Return (X, Y) of the center of cell containing provided text 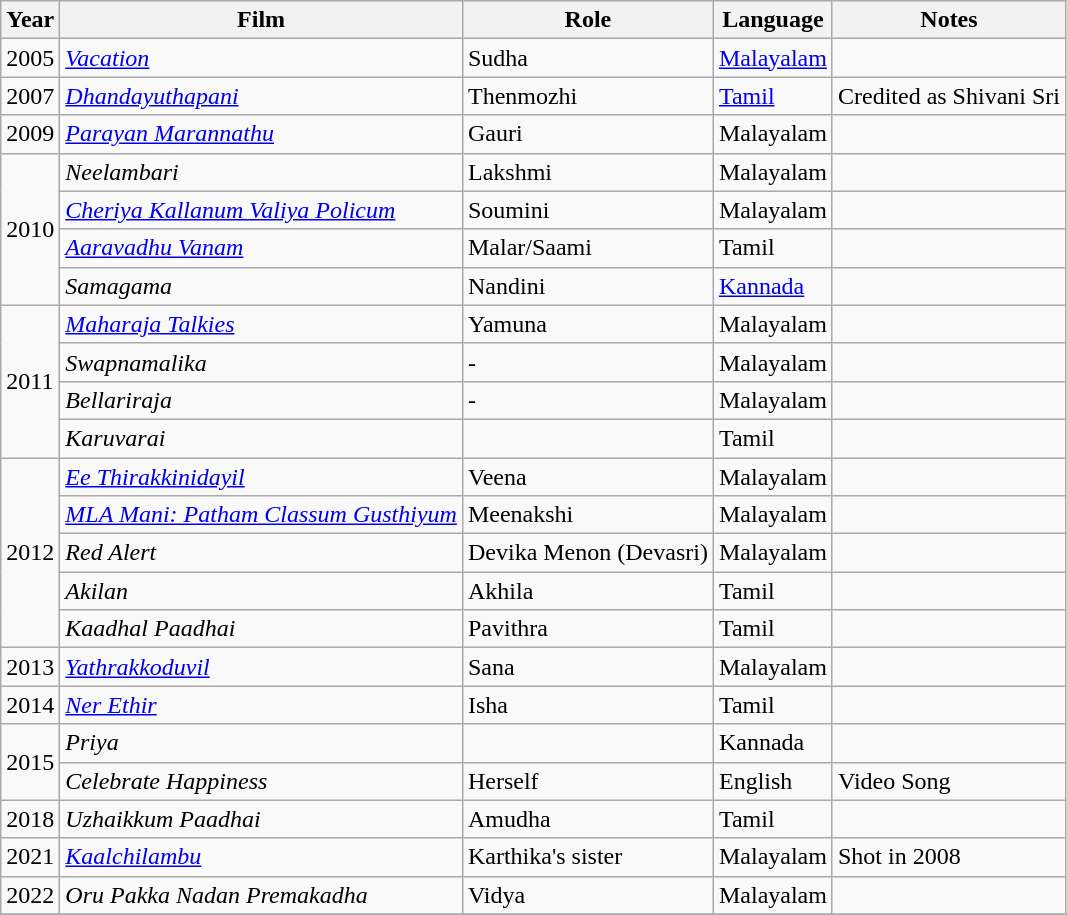
Notes (948, 20)
Yamuna (588, 324)
Aaravadhu Vanam (262, 248)
Soumini (588, 210)
Priya (262, 743)
Year (30, 20)
Thenmozhi (588, 96)
Nandini (588, 286)
2021 (30, 857)
Amudha (588, 819)
Celebrate Happiness (262, 781)
Role (588, 20)
Malar/Saami (588, 248)
Red Alert (262, 553)
2012 (30, 553)
2005 (30, 58)
2014 (30, 705)
Akilan (262, 591)
Vacation (262, 58)
Lakshmi (588, 172)
2013 (30, 667)
Oru Pakka Nadan Premakadha (262, 895)
2009 (30, 134)
Pavithra (588, 629)
Isha (588, 705)
MLA Mani: Patham Classum Gusthiyum (262, 515)
Herself (588, 781)
Sudha (588, 58)
Credited as Shivani Sri (948, 96)
2007 (30, 96)
Samagama (262, 286)
2015 (30, 762)
Kaadhal Paadhai (262, 629)
Gauri (588, 134)
Language (772, 20)
Meenakshi (588, 515)
English (772, 781)
2018 (30, 819)
Video Song (948, 781)
Devika Menon (Devasri) (588, 553)
Ner Ethir (262, 705)
Karthika's sister (588, 857)
Karuvarai (262, 438)
Parayan Marannathu (262, 134)
Film (262, 20)
Bellariraja (262, 400)
Dhandayuthapani (262, 96)
Swapnamalika (262, 362)
Sana (588, 667)
Kaalchilambu (262, 857)
Akhila (588, 591)
Veena (588, 477)
Cheriya Kallanum Valiya Policum (262, 210)
2010 (30, 229)
2022 (30, 895)
Ee Thirakkinidayil (262, 477)
Uzhaikkum Paadhai (262, 819)
2011 (30, 381)
Shot in 2008 (948, 857)
Vidya (588, 895)
Yathrakkoduvil (262, 667)
Maharaja Talkies (262, 324)
Neelambari (262, 172)
